Identify which cell holds the provided text, then report its [X, Y] central coordinate. 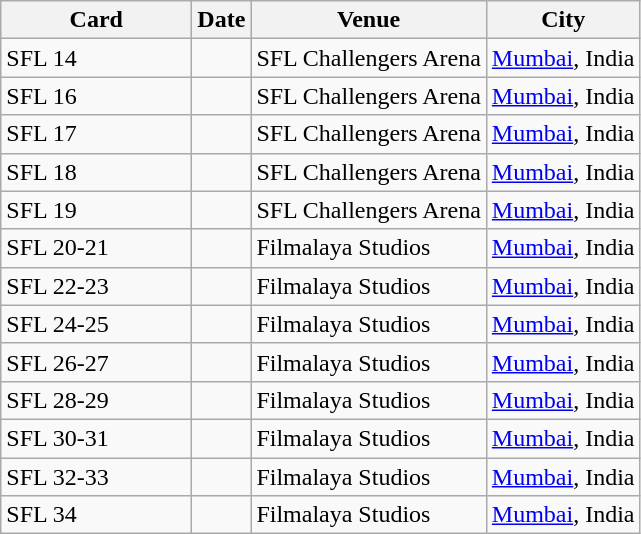
Date [222, 20]
City [563, 20]
SFL 34 [96, 515]
Venue [368, 20]
SFL 26-27 [96, 362]
SFL 30-31 [96, 438]
SFL 19 [96, 210]
SFL 32-33 [96, 477]
SFL 16 [96, 96]
Card [96, 20]
SFL 28-29 [96, 400]
SFL 24-25 [96, 324]
SFL 14 [96, 58]
SFL 20-21 [96, 248]
SFL 18 [96, 172]
SFL 22-23 [96, 286]
SFL 17 [96, 134]
